Search for the cell housing the specified text and yield its (X, Y) center coordinate. 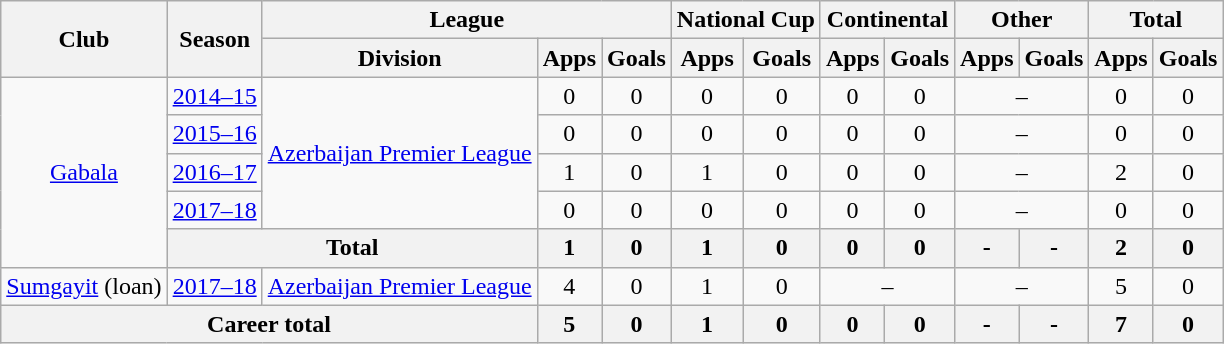
Career total (269, 324)
Season (214, 39)
Club (84, 39)
Continental (887, 20)
Other (1022, 20)
League (466, 20)
Sumgayit (loan) (84, 286)
2014–15 (214, 96)
Division (400, 58)
Gabala (84, 172)
National Cup (746, 20)
2015–16 (214, 134)
2016–17 (214, 172)
7 (1121, 324)
4 (569, 286)
